Extract the (x, y) coordinate from the center of the cell holding the provided text.  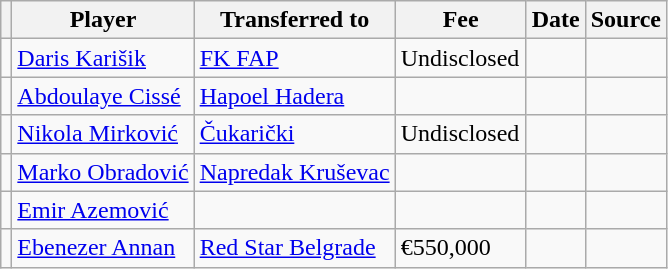
Date (556, 20)
Nikola Mirković (103, 134)
Player (103, 20)
FK FAP (294, 58)
Marko Obradović (103, 172)
Source (626, 20)
Čukarički (294, 134)
Fee (460, 20)
Transferred to (294, 20)
Napredak Kruševac (294, 172)
Hapoel Hadera (294, 96)
Ebenezer Annan (103, 248)
€550,000 (460, 248)
Emir Azemović (103, 210)
Red Star Belgrade (294, 248)
Abdoulaye Cissé (103, 96)
Daris Karišik (103, 58)
